Detect which cell encompasses the target text, then output its (x, y) center coordinate. 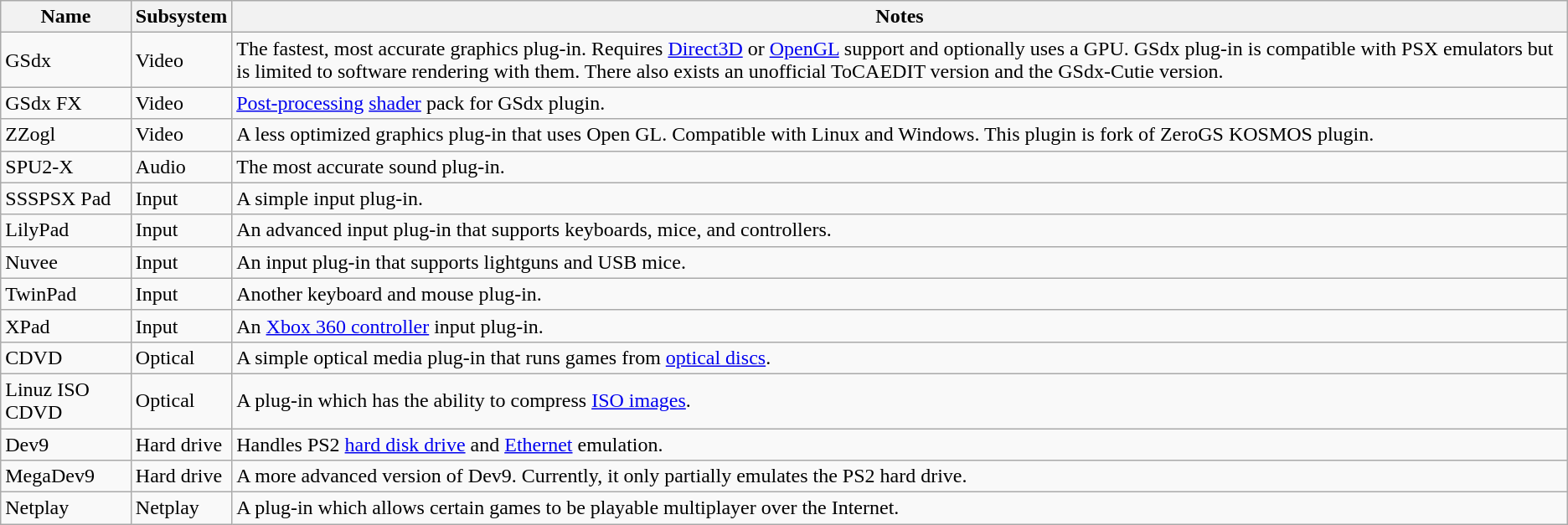
Notes (900, 17)
GSdx (66, 60)
MegaDev9 (66, 476)
A plug-in which allows certain games to be playable multiplayer over the Internet. (900, 508)
An input plug-in that supports lightguns and USB mice. (900, 262)
The most accurate sound plug-in. (900, 167)
A simple optical media plug-in that runs games from optical discs. (900, 358)
CDVD (66, 358)
Handles PS2 hard disk drive and Ethernet emulation. (900, 445)
A more advanced version of Dev9. Currently, it only partially emulates the PS2 hard drive. (900, 476)
Another keyboard and mouse plug-in. (900, 294)
An advanced input plug-in that supports keyboards, mice, and controllers. (900, 230)
A plug-in which has the ability to compress ISO images. (900, 400)
SPU2-X (66, 167)
ZZogl (66, 135)
Post-processing shader pack for GSdx plugin. (900, 103)
Nuvee (66, 262)
GSdx FX (66, 103)
TwinPad (66, 294)
A less optimized graphics plug-in that uses Open GL. Compatible with Linux and Windows. This plugin is fork of ZeroGS KOSMOS plugin. (900, 135)
Audio (181, 167)
Dev9 (66, 445)
An Xbox 360 controller input plug-in. (900, 326)
Linuz ISO CDVD (66, 400)
XPad (66, 326)
A simple input plug-in. (900, 198)
Subsystem (181, 17)
SSSPSX Pad (66, 198)
Name (66, 17)
LilyPad (66, 230)
